Determine the [X, Y] coordinate at the center of the cell enclosing the given text.  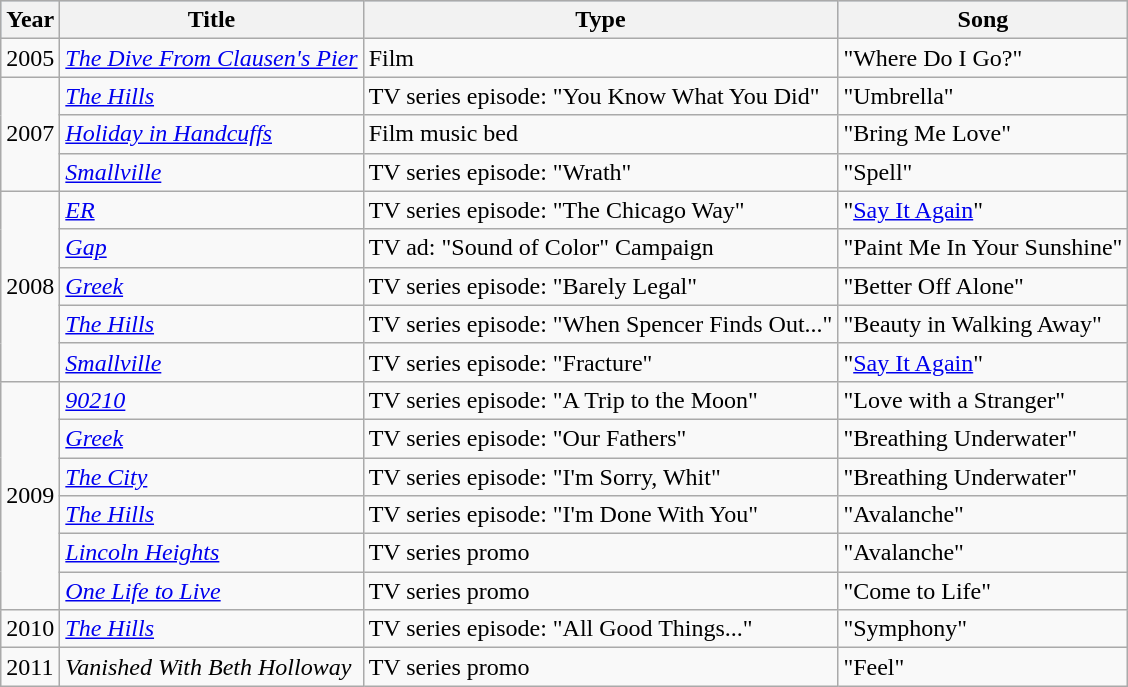
ER [212, 210]
Song [983, 20]
90210 [212, 400]
Year [30, 20]
TV series episode: "Our Fathers" [600, 438]
2010 [30, 629]
TV series episode: "I'm Done With You" [600, 515]
TV series episode: "You Know What You Did" [600, 96]
"Feel" [983, 667]
2009 [30, 495]
Film [600, 58]
"Bring Me Love" [983, 134]
"Where Do I Go?" [983, 58]
"Better Off Alone" [983, 286]
"Umbrella" [983, 96]
"Symphony" [983, 629]
"Paint Me In Your Sunshine" [983, 248]
Title [212, 20]
"Spell" [983, 172]
The Dive From Clausen's Pier [212, 58]
2007 [30, 134]
TV series episode: "I'm Sorry, Whit" [600, 477]
TV series episode: "The Chicago Way" [600, 210]
TV series episode: "All Good Things..." [600, 629]
"Love with a Stranger" [983, 400]
TV ad: "Sound of Color" Campaign [600, 248]
The City [212, 477]
TV series episode: "Fracture" [600, 362]
Type [600, 20]
TV series episode: "Barely Legal" [600, 286]
TV series episode: "When Spencer Finds Out..." [600, 324]
2005 [30, 58]
Lincoln Heights [212, 553]
2008 [30, 286]
TV series episode: "Wrath" [600, 172]
Vanished With Beth Holloway [212, 667]
Holiday in Handcuffs [212, 134]
"Come to Life" [983, 591]
2011 [30, 667]
Film music bed [600, 134]
"Beauty in Walking Away" [983, 324]
One Life to Live [212, 591]
Gap [212, 248]
TV series episode: "A Trip to the Moon" [600, 400]
